Locate the cell with the specified text and output its [x, y] center coordinate. 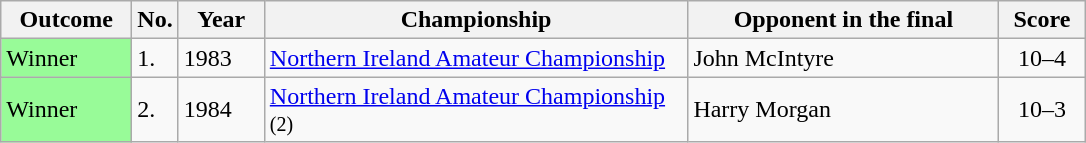
Opponent in the final [844, 20]
No. [155, 20]
Outcome [66, 20]
1. [155, 58]
Score [1042, 20]
Year [221, 20]
John McIntyre [844, 58]
Northern Ireland Amateur Championship (2) [476, 110]
10–3 [1042, 110]
Harry Morgan [844, 110]
10–4 [1042, 58]
1984 [221, 110]
Northern Ireland Amateur Championship [476, 58]
2. [155, 110]
Championship [476, 20]
1983 [221, 58]
